Provide the (x, y) coordinate of the cell's center where the given text is located.  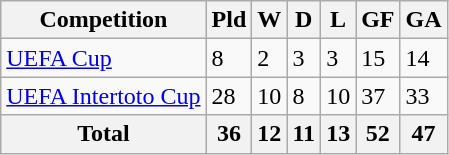
12 (270, 134)
GA (424, 20)
13 (338, 134)
Pld (229, 20)
36 (229, 134)
GF (378, 20)
33 (424, 96)
UEFA Intertoto Cup (104, 96)
15 (378, 58)
2 (270, 58)
28 (229, 96)
47 (424, 134)
D (304, 20)
UEFA Cup (104, 58)
11 (304, 134)
W (270, 20)
14 (424, 58)
Total (104, 134)
37 (378, 96)
L (338, 20)
52 (378, 134)
Competition (104, 20)
